Extract the [X, Y] coordinate from the center of the cell holding the provided text.  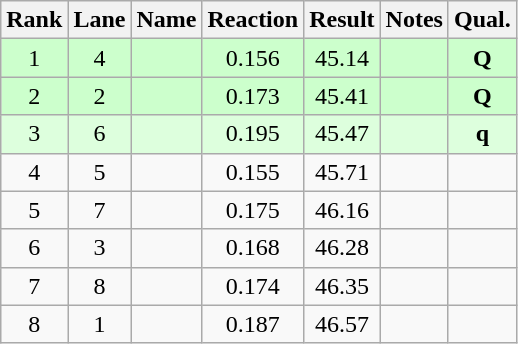
Qual. [482, 20]
Notes [414, 20]
0.195 [253, 134]
0.174 [253, 286]
46.57 [342, 324]
45.14 [342, 58]
Result [342, 20]
45.71 [342, 172]
0.173 [253, 96]
q [482, 134]
0.187 [253, 324]
Reaction [253, 20]
45.41 [342, 96]
0.168 [253, 248]
46.28 [342, 248]
0.156 [253, 58]
Rank [34, 20]
0.155 [253, 172]
0.175 [253, 210]
Lane [100, 20]
45.47 [342, 134]
46.35 [342, 286]
46.16 [342, 210]
Name [166, 20]
